From the cell containing the given text, extract its center point as [x, y] coordinate. 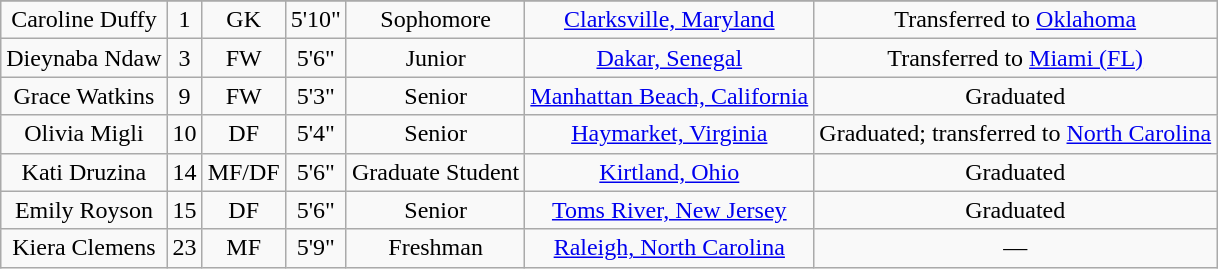
Freshman [435, 248]
Kiera Clemens [84, 248]
MF [244, 248]
10 [184, 134]
Dakar, Senegal [670, 58]
GK [244, 20]
Graduate Student [435, 172]
5'9" [316, 248]
Grace Watkins [84, 96]
Dieynaba Ndaw [84, 58]
5'3" [316, 96]
Haymarket, Virginia [670, 134]
MF/DF [244, 172]
Sophomore [435, 20]
Clarksville, Maryland [670, 20]
Transferred to Miami (FL) [1016, 58]
Caroline Duffy [84, 20]
14 [184, 172]
1 [184, 20]
Olivia Migli [84, 134]
Raleigh, North Carolina [670, 248]
Transferred to Oklahoma [1016, 20]
Manhattan Beach, California [670, 96]
Kati Druzina [84, 172]
15 [184, 210]
5'4" [316, 134]
23 [184, 248]
Toms River, New Jersey [670, 210]
Graduated; transferred to North Carolina [1016, 134]
5'10" [316, 20]
— [1016, 248]
Kirtland, Ohio [670, 172]
9 [184, 96]
Emily Royson [84, 210]
3 [184, 58]
Junior [435, 58]
